Determine the (x, y) coordinate at the center of the cell enclosing the given text.  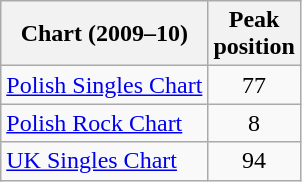
Polish Rock Chart (104, 123)
Chart (2009–10) (104, 34)
77 (254, 85)
UK Singles Chart (104, 161)
8 (254, 123)
Polish Singles Chart (104, 85)
94 (254, 161)
Peakposition (254, 34)
